Return the (x, y) coordinate for the center point of the cell that contains the specified text.  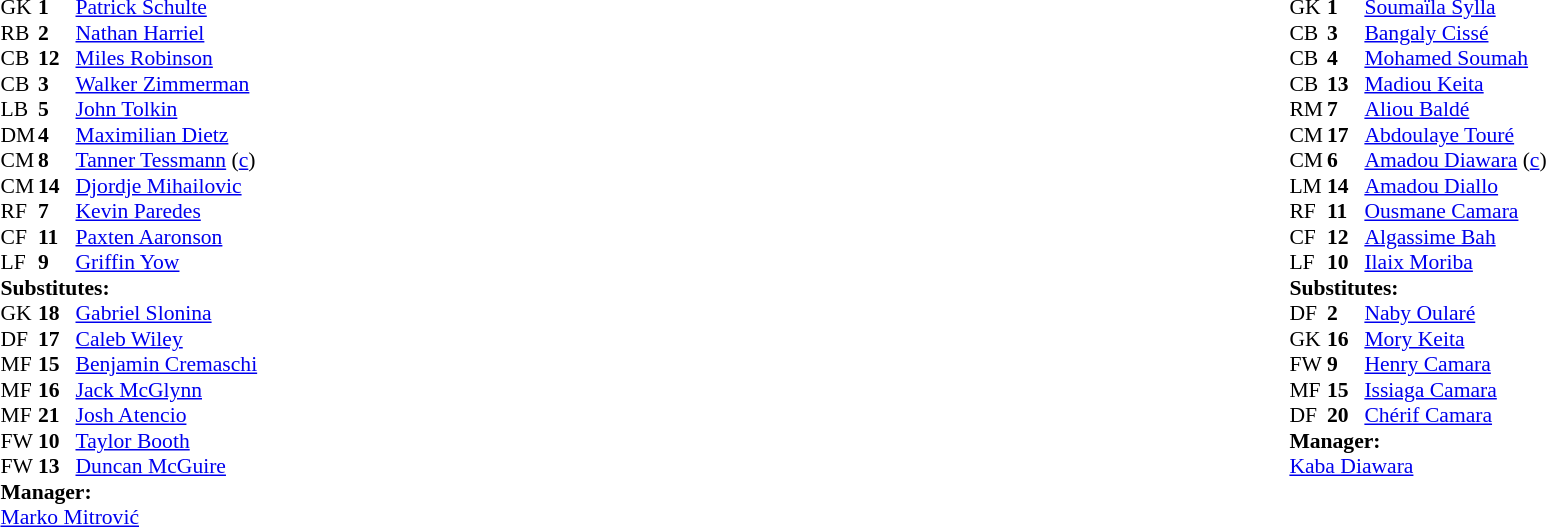
RB (19, 33)
Algassime Bah (1455, 237)
Ousmane Camara (1455, 211)
Nathan Harriel (167, 33)
Kaba Diawara (1418, 467)
Djordje Mihailovic (167, 186)
Jack McGlynn (167, 390)
John Tolkin (167, 109)
Ilaix Moriba (1455, 263)
DM (19, 135)
Amadou Diallo (1455, 186)
Gabriel Slonina (167, 313)
Walker Zimmerman (167, 84)
Naby Oularé (1455, 313)
Abdoulaye Touré (1455, 135)
Chérif Camara (1455, 415)
Issiaga Camara (1455, 390)
18 (57, 313)
20 (1346, 415)
Taylor Booth (167, 441)
6 (1346, 161)
Aliou Baldé (1455, 109)
Miles Robinson (167, 59)
RM (1308, 109)
LM (1308, 186)
Madiou Keita (1455, 84)
Griffin Yow (167, 263)
Amadou Diawara (c) (1455, 161)
Mory Keita (1455, 339)
Tanner Tessmann (c) (167, 161)
Henry Camara (1455, 365)
5 (57, 109)
8 (57, 161)
Benjamin Cremaschi (167, 365)
Paxten Aaronson (167, 237)
Maximilian Dietz (167, 135)
Mohamed Soumah (1455, 59)
Caleb Wiley (167, 339)
Duncan McGuire (167, 467)
21 (57, 415)
LB (19, 109)
Kevin Paredes (167, 211)
Bangaly Cissé (1455, 33)
Josh Atencio (167, 415)
